From the cell containing the given text, extract its center point as [x, y] coordinate. 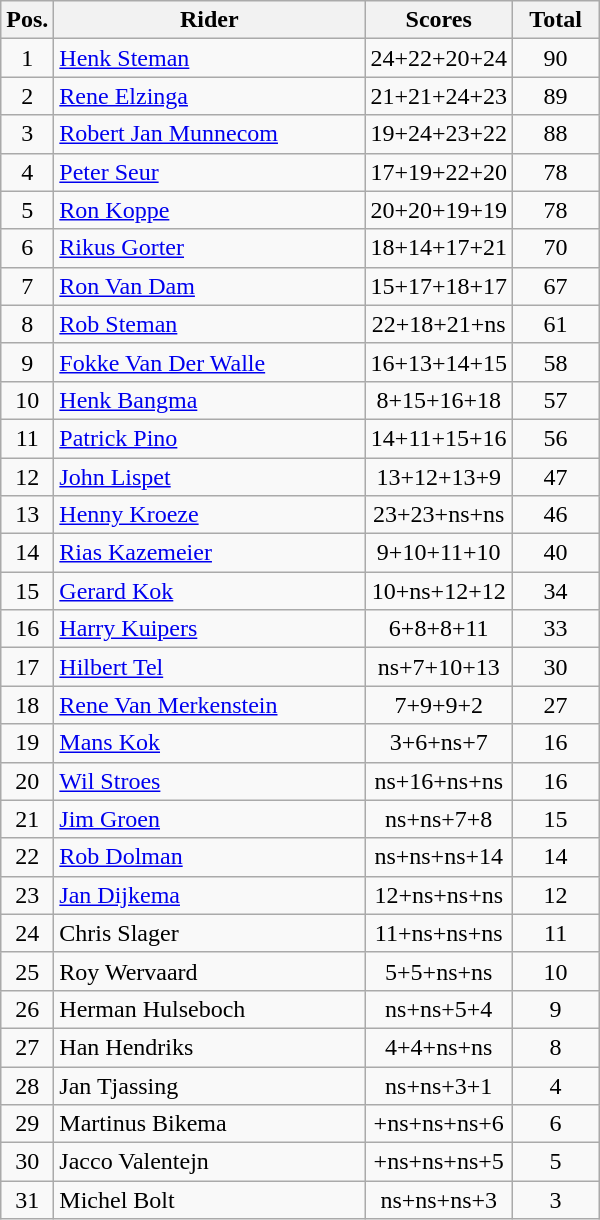
24 [28, 933]
11+ns+ns+ns [439, 933]
Michel Bolt [210, 1200]
12+ns+ns+ns [439, 895]
Fokke Van Der Walle [210, 362]
23 [28, 895]
Pos. [28, 20]
Ron Koppe [210, 210]
28 [28, 1085]
21 [28, 819]
13+12+13+9 [439, 477]
3+6+ns+7 [439, 743]
Ron Van Dam [210, 286]
Han Hendriks [210, 1047]
9+10+11+10 [439, 553]
ns+ns+3+1 [439, 1085]
40 [556, 553]
17 [28, 667]
18+14+17+21 [439, 248]
8+15+16+18 [439, 400]
Jan Dijkema [210, 895]
70 [556, 248]
Scores [439, 20]
46 [556, 515]
22+18+21+ns [439, 324]
Jan Tjassing [210, 1085]
ns+ns+ns+14 [439, 857]
Wil Stroes [210, 781]
Rikus Gorter [210, 248]
14+11+15+16 [439, 438]
7+9+9+2 [439, 705]
17+19+22+20 [439, 172]
ns+ns+5+4 [439, 1009]
10+ns+12+12 [439, 591]
5+5+ns+ns [439, 971]
Rene Elzinga [210, 96]
23+23+ns+ns [439, 515]
19+24+23+22 [439, 134]
1 [28, 58]
Jacco Valentejn [210, 1162]
88 [556, 134]
25 [28, 971]
Total [556, 20]
Henk Steman [210, 58]
Henk Bangma [210, 400]
ns+ns+7+8 [439, 819]
Martinus Bikema [210, 1124]
ns+16+ns+ns [439, 781]
26 [28, 1009]
20 [28, 781]
56 [556, 438]
7 [28, 286]
34 [556, 591]
Patrick Pino [210, 438]
+ns+ns+ns+6 [439, 1124]
ns+7+10+13 [439, 667]
58 [556, 362]
+ns+ns+ns+5 [439, 1162]
Gerard Kok [210, 591]
47 [556, 477]
Rias Kazemeier [210, 553]
John Lispet [210, 477]
29 [28, 1124]
Henny Kroeze [210, 515]
24+22+20+24 [439, 58]
89 [556, 96]
57 [556, 400]
Mans Kok [210, 743]
ns+ns+ns+3 [439, 1200]
Hilbert Tel [210, 667]
90 [556, 58]
Herman Hulseboch [210, 1009]
Roy Wervaard [210, 971]
13 [28, 515]
Rob Dolman [210, 857]
Rene Van Merkenstein [210, 705]
15+17+18+17 [439, 286]
4+4+ns+ns [439, 1047]
Jim Groen [210, 819]
20+20+19+19 [439, 210]
18 [28, 705]
Rob Steman [210, 324]
21+21+24+23 [439, 96]
22 [28, 857]
Peter Seur [210, 172]
16+13+14+15 [439, 362]
6+8+8+11 [439, 629]
Chris Slager [210, 933]
61 [556, 324]
33 [556, 629]
Robert Jan Munnecom [210, 134]
Harry Kuipers [210, 629]
2 [28, 96]
31 [28, 1200]
67 [556, 286]
19 [28, 743]
Rider [210, 20]
